Determine the (x, y) coordinate at the center of the cell enclosing the given text.  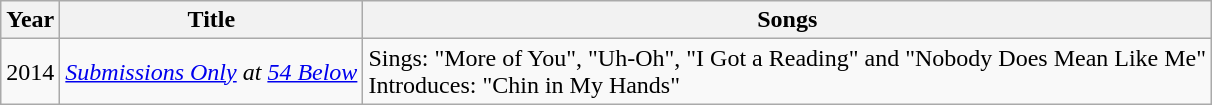
Sings: "More of You", "Uh-Oh", "I Got a Reading" and "Nobody Does Mean Like Me"Introduces: "Chin in My Hands" (788, 72)
2014 (30, 72)
Songs (788, 20)
Title (212, 20)
Submissions Only at 54 Below (212, 72)
Year (30, 20)
